Return [X, Y] of the center of cell containing provided text 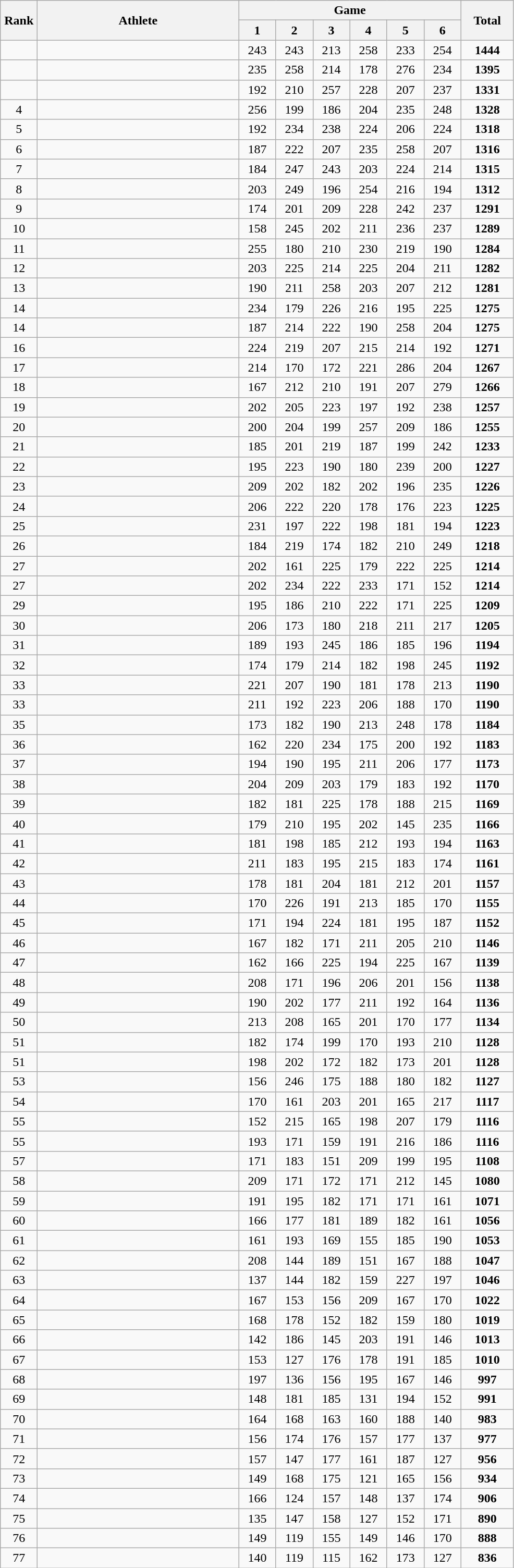
1282 [487, 268]
1289 [487, 228]
43 [19, 884]
239 [406, 467]
47 [19, 963]
35 [19, 725]
62 [19, 1260]
115 [332, 1558]
1136 [487, 1002]
20 [19, 427]
30 [19, 626]
1146 [487, 943]
1257 [487, 407]
9 [19, 209]
39 [19, 804]
76 [19, 1538]
1155 [487, 903]
3 [332, 30]
1127 [487, 1082]
22 [19, 467]
Game [350, 10]
1183 [487, 744]
Athlete [138, 20]
1226 [487, 486]
1080 [487, 1181]
16 [19, 348]
1266 [487, 387]
1013 [487, 1340]
1117 [487, 1101]
135 [258, 1518]
1318 [487, 129]
997 [487, 1379]
1170 [487, 784]
1053 [487, 1241]
64 [19, 1300]
1395 [487, 70]
71 [19, 1439]
1328 [487, 109]
1169 [487, 804]
1019 [487, 1320]
73 [19, 1478]
65 [19, 1320]
11 [19, 249]
1139 [487, 963]
1134 [487, 1022]
66 [19, 1340]
49 [19, 1002]
131 [368, 1399]
58 [19, 1181]
1194 [487, 645]
18 [19, 387]
1291 [487, 209]
1138 [487, 983]
888 [487, 1538]
1010 [487, 1359]
12 [19, 268]
70 [19, 1419]
Rank [19, 20]
1022 [487, 1300]
41 [19, 843]
160 [368, 1419]
13 [19, 288]
74 [19, 1498]
991 [487, 1399]
276 [406, 70]
230 [368, 249]
977 [487, 1439]
50 [19, 1022]
121 [368, 1478]
63 [19, 1280]
1192 [487, 665]
1444 [487, 50]
7 [19, 169]
1108 [487, 1161]
1161 [487, 863]
1184 [487, 725]
255 [258, 249]
1056 [487, 1221]
2 [294, 30]
1152 [487, 923]
25 [19, 526]
72 [19, 1459]
890 [487, 1518]
1166 [487, 824]
17 [19, 367]
256 [258, 109]
227 [406, 1280]
48 [19, 983]
983 [487, 1419]
77 [19, 1558]
246 [294, 1082]
69 [19, 1399]
1267 [487, 367]
45 [19, 923]
26 [19, 546]
60 [19, 1221]
1173 [487, 764]
8 [19, 189]
53 [19, 1082]
1255 [487, 427]
29 [19, 606]
236 [406, 228]
24 [19, 506]
1157 [487, 884]
10 [19, 228]
44 [19, 903]
1281 [487, 288]
218 [368, 626]
956 [487, 1459]
906 [487, 1498]
1046 [487, 1280]
836 [487, 1558]
279 [442, 387]
1227 [487, 467]
68 [19, 1379]
59 [19, 1200]
136 [294, 1379]
42 [19, 863]
21 [19, 447]
1225 [487, 506]
31 [19, 645]
1209 [487, 606]
163 [332, 1419]
54 [19, 1101]
124 [294, 1498]
231 [258, 526]
37 [19, 764]
1 [258, 30]
57 [19, 1161]
1218 [487, 546]
1312 [487, 189]
46 [19, 943]
40 [19, 824]
67 [19, 1359]
Total [487, 20]
1223 [487, 526]
247 [294, 169]
23 [19, 486]
1205 [487, 626]
32 [19, 665]
1331 [487, 90]
1316 [487, 149]
75 [19, 1518]
1233 [487, 447]
61 [19, 1241]
1315 [487, 169]
934 [487, 1478]
1071 [487, 1200]
19 [19, 407]
38 [19, 784]
1284 [487, 249]
142 [258, 1340]
1271 [487, 348]
286 [406, 367]
36 [19, 744]
1047 [487, 1260]
1163 [487, 843]
169 [332, 1241]
